Return the (X, Y) coordinate for the center point of the cell that contains the specified text.  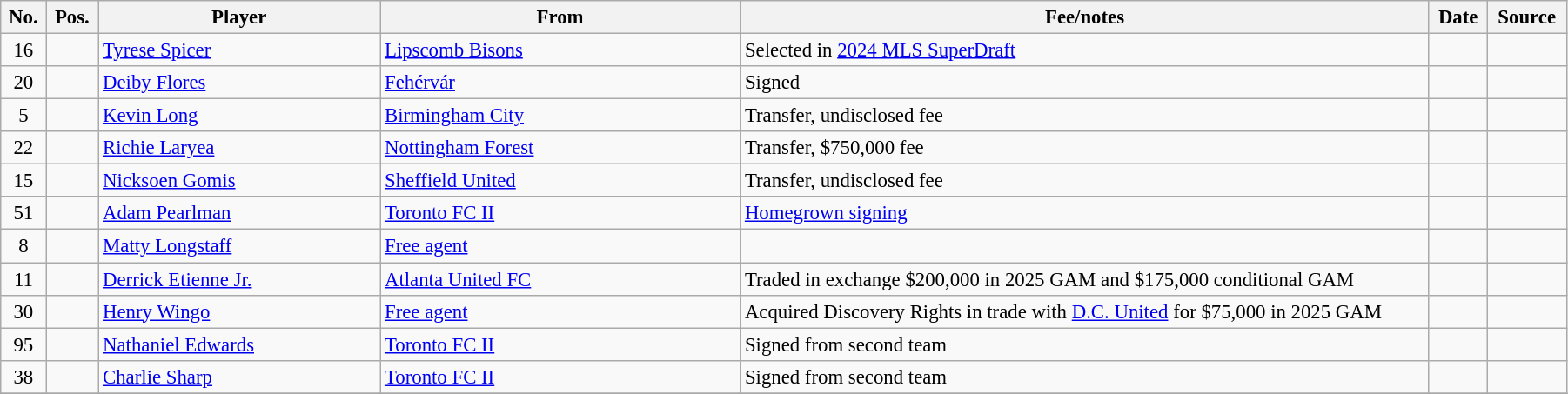
Nathaniel Edwards (239, 344)
Signed (1085, 83)
Selected in 2024 MLS SuperDraft (1085, 50)
Traded in exchange $200,000 in 2025 GAM and $175,000 conditional GAM (1085, 279)
11 (23, 279)
Henry Wingo (239, 311)
Birmingham City (560, 116)
Adam Pearlman (239, 213)
30 (23, 311)
15 (23, 181)
8 (23, 246)
Source (1527, 17)
Acquired Discovery Rights in trade with D.C. United for $75,000 in 2025 GAM (1085, 311)
Player (239, 17)
Homegrown signing (1085, 213)
38 (23, 377)
Fehérvár (560, 83)
Matty Longstaff (239, 246)
Deiby Flores (239, 83)
From (560, 17)
Pos. (72, 17)
Tyrese Spicer (239, 50)
Nottingham Forest (560, 148)
20 (23, 83)
Nicksoen Gomis (239, 181)
No. (23, 17)
Sheffield United (560, 181)
Charlie Sharp (239, 377)
16 (23, 50)
Derrick Etienne Jr. (239, 279)
51 (23, 213)
Kevin Long (239, 116)
Fee/notes (1085, 17)
Date (1457, 17)
Lipscomb Bisons (560, 50)
5 (23, 116)
95 (23, 344)
Atlanta United FC (560, 279)
Richie Laryea (239, 148)
22 (23, 148)
Transfer, $750,000 fee (1085, 148)
